Detect which cell encompasses the target text, then output its [X, Y] center coordinate. 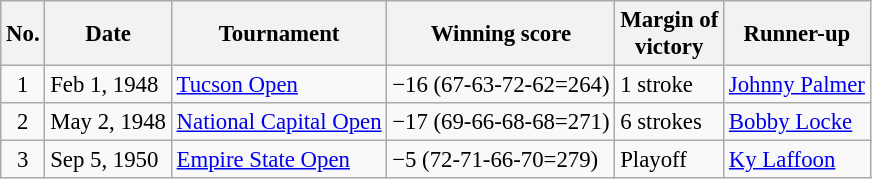
6 strokes [670, 122]
Bobby Locke [798, 122]
Empire State Open [279, 160]
Sep 5, 1950 [108, 160]
1 stroke [670, 85]
No. [23, 34]
Johnny Palmer [798, 85]
Feb 1, 1948 [108, 85]
−17 (69-66-68-68=271) [501, 122]
−16 (67-63-72-62=264) [501, 85]
Tucson Open [279, 85]
National Capital Open [279, 122]
2 [23, 122]
−5 (72-71-66-70=279) [501, 160]
Ky Laffoon [798, 160]
May 2, 1948 [108, 122]
Runner-up [798, 34]
Tournament [279, 34]
Winning score [501, 34]
Margin ofvictory [670, 34]
Date [108, 34]
3 [23, 160]
Playoff [670, 160]
1 [23, 85]
